Determine the [X, Y] coordinate at the center of the cell enclosing the given text.  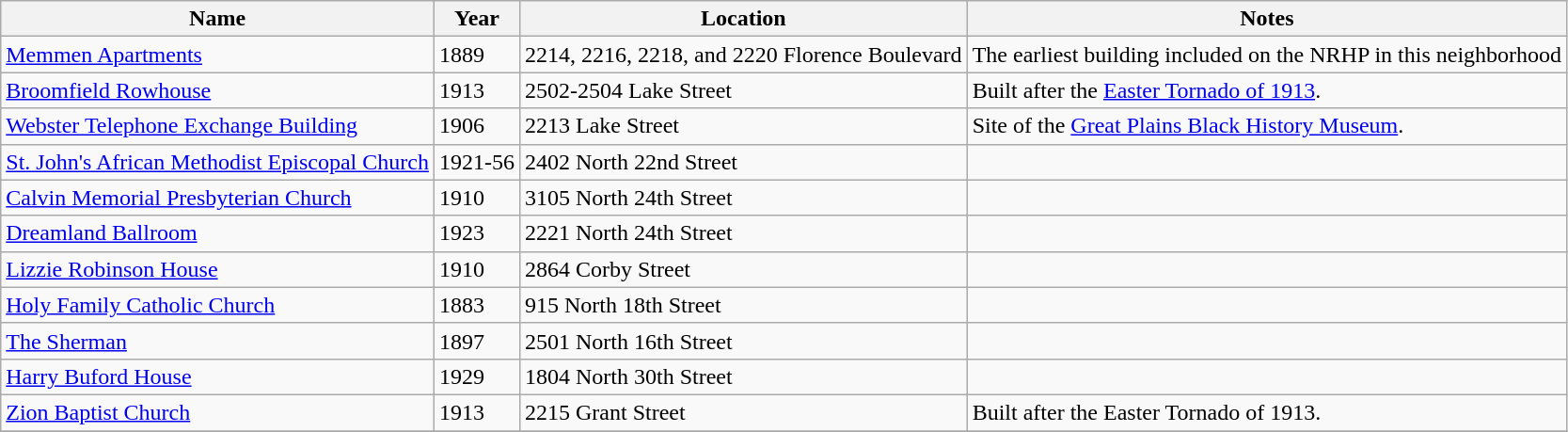
Lizzie Robinson House [218, 269]
Dreamland Ballroom [218, 233]
2502-2504 Lake Street [743, 90]
The Sherman [218, 341]
St. John's African Methodist Episcopal Church [218, 162]
Year [476, 19]
Harry Buford House [218, 376]
Broomfield Rowhouse [218, 90]
The earliest building included on the NRHP in this neighborhood [1266, 55]
1804 North 30th Street [743, 376]
3105 North 24th Street [743, 198]
1897 [476, 341]
Memmen Apartments [218, 55]
Location [743, 19]
1929 [476, 376]
1906 [476, 126]
Webster Telephone Exchange Building [218, 126]
2215 Grant Street [743, 412]
1921-56 [476, 162]
2864 Corby Street [743, 269]
Site of the Great Plains Black History Museum. [1266, 126]
Calvin Memorial Presbyterian Church [218, 198]
Notes [1266, 19]
915 North 18th Street [743, 305]
1923 [476, 233]
Name [218, 19]
Holy Family Catholic Church [218, 305]
2213 Lake Street [743, 126]
2221 North 24th Street [743, 233]
2214, 2216, 2218, and 2220 Florence Boulevard [743, 55]
1883 [476, 305]
2402 North 22nd Street [743, 162]
Zion Baptist Church [218, 412]
1889 [476, 55]
2501 North 16th Street [743, 341]
